Return the [X, Y] coordinate for the center point of the cell that contains the specified text.  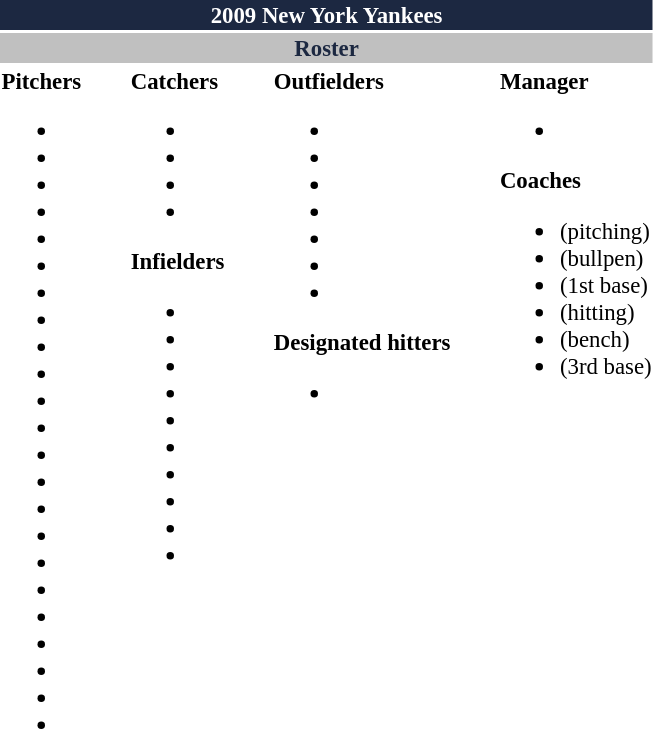
2009 New York Yankees [326, 15]
Roster [326, 48]
